Scan for the cell matching the given text and deliver its [X, Y] coordinate at center. 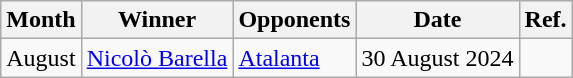
Ref. [546, 20]
Opponents [294, 20]
30 August 2024 [438, 58]
Date [438, 20]
Month [41, 20]
Winner [157, 20]
Nicolò Barella [157, 58]
Atalanta [294, 58]
August [41, 58]
